Pinpoint the cell where the given text exists, returning its (X, Y) midpoint coordinate. 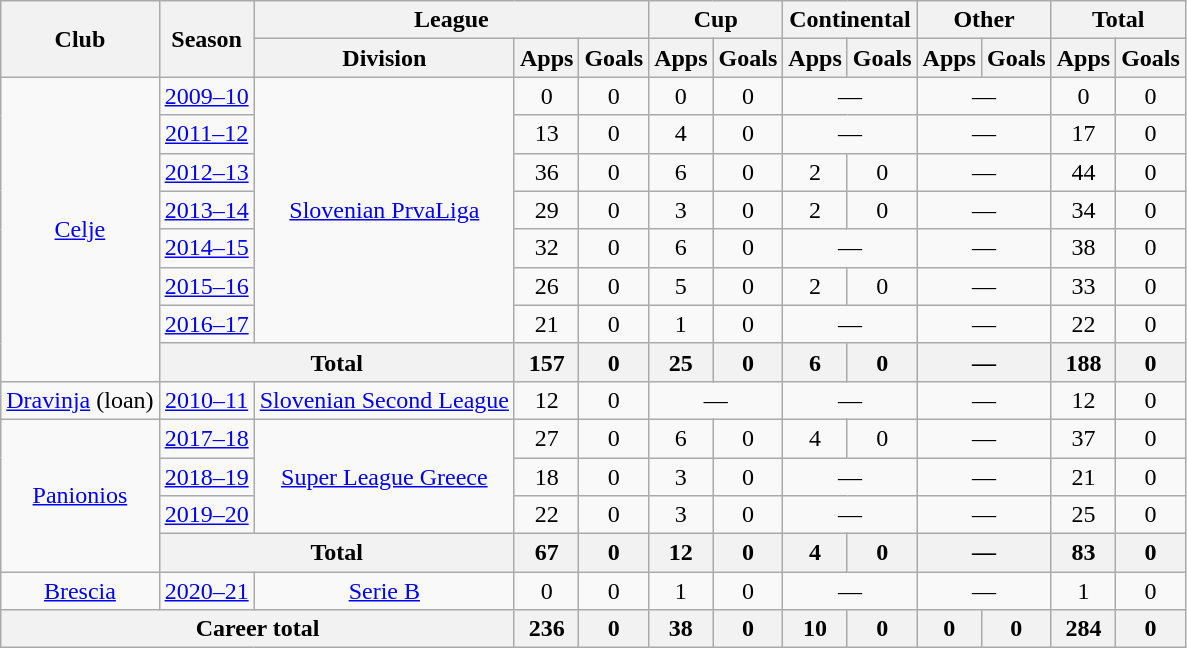
33 (1083, 286)
Panionios (80, 495)
2013–14 (206, 210)
34 (1083, 210)
284 (1083, 629)
2020–21 (206, 591)
67 (546, 553)
2009–10 (206, 96)
Career total (258, 629)
32 (546, 248)
5 (681, 286)
Serie B (384, 591)
188 (1083, 362)
157 (546, 362)
2015–16 (206, 286)
18 (546, 477)
26 (546, 286)
36 (546, 172)
League (451, 20)
Brescia (80, 591)
Continental (850, 20)
Dravinja (loan) (80, 400)
2011–12 (206, 134)
Other (984, 20)
44 (1083, 172)
10 (815, 629)
Cup (716, 20)
Celje (80, 229)
27 (546, 438)
2012–13 (206, 172)
29 (546, 210)
Season (206, 39)
17 (1083, 134)
2017–18 (206, 438)
37 (1083, 438)
83 (1083, 553)
Super League Greece (384, 476)
13 (546, 134)
Division (384, 58)
2018–19 (206, 477)
2014–15 (206, 248)
Slovenian Second League (384, 400)
2016–17 (206, 324)
236 (546, 629)
2010–11 (206, 400)
Slovenian PrvaLiga (384, 210)
Club (80, 39)
2019–20 (206, 515)
